Detect which cell encompasses the target text, then output its (x, y) center coordinate. 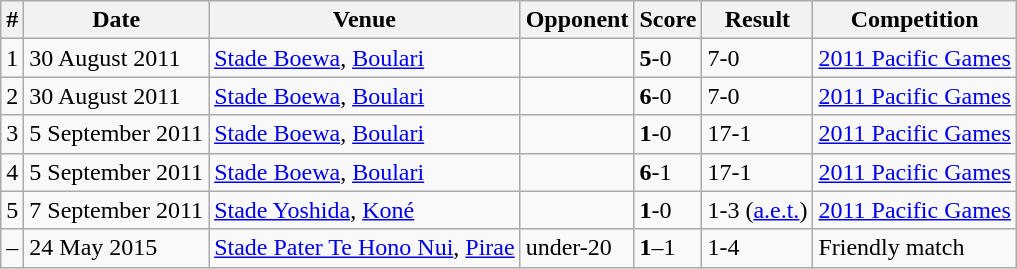
Friendly match (914, 248)
6-1 (668, 172)
5-0 (668, 58)
3 (12, 134)
1–1 (668, 248)
2 (12, 96)
Stade Yoshida, Koné (365, 210)
6-0 (668, 96)
Opponent (577, 20)
Competition (914, 20)
# (12, 20)
1 (12, 58)
24 May 2015 (116, 248)
1-4 (758, 248)
under-20 (577, 248)
Date (116, 20)
– (12, 248)
7 September 2011 (116, 210)
5 (12, 210)
Venue (365, 20)
Stade Pater Te Hono Nui, Pirae (365, 248)
Result (758, 20)
1-3 (a.e.t.) (758, 210)
4 (12, 172)
Score (668, 20)
